For the text-containing cell, return its midpoint in (x, y) coordinate format. 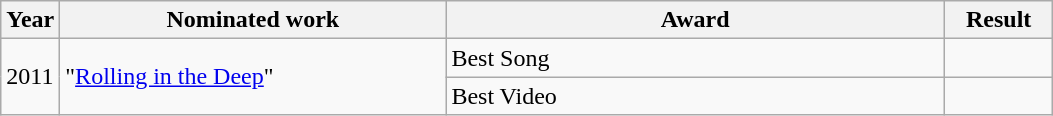
2011 (30, 77)
Year (30, 20)
Best Song (696, 58)
"Rolling in the Deep" (253, 77)
Best Video (696, 96)
Result (998, 20)
Award (696, 20)
Nominated work (253, 20)
